Return the [x, y] coordinate for the center point of the cell that contains the specified text.  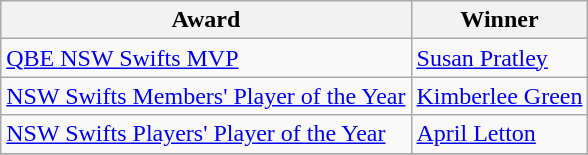
Kimberlee Green [500, 96]
April Letton [500, 134]
NSW Swifts Members' Player of the Year [206, 96]
QBE NSW Swifts MVP [206, 58]
NSW Swifts Players' Player of the Year [206, 134]
Award [206, 20]
Susan Pratley [500, 58]
Winner [500, 20]
